Pinpoint the cell where the given text exists, returning its [X, Y] midpoint coordinate. 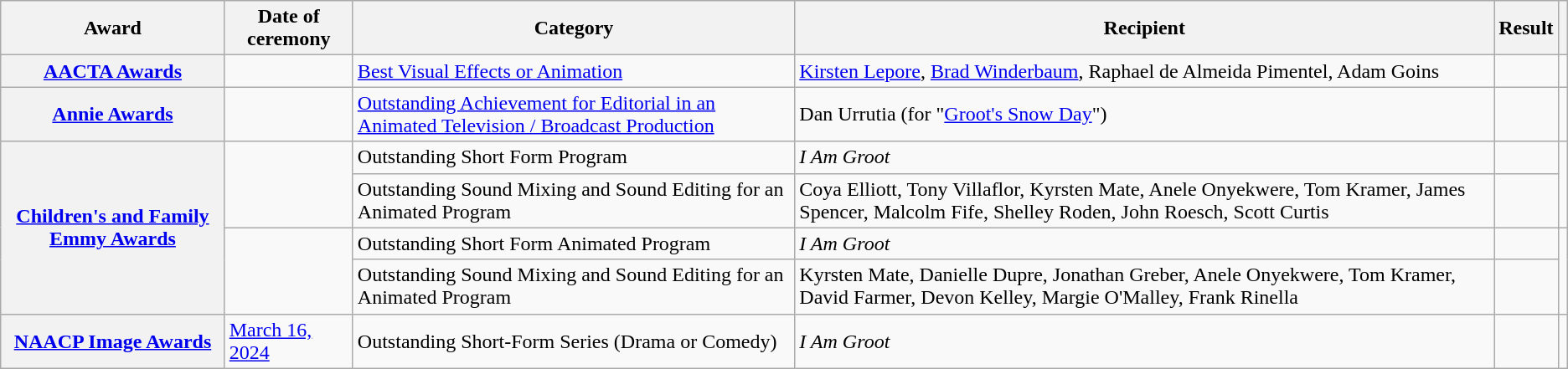
Award [112, 28]
Recipient [1144, 28]
Outstanding Short-Form Series (Drama or Comedy) [573, 341]
Coya Elliott, Tony Villaflor, Kyrsten Mate, Anele Onyekwere, Tom Kramer, James Spencer, Malcolm Fife, Shelley Roden, John Roesch, Scott Curtis [1144, 201]
AACTA Awards [112, 71]
NAACP Image Awards [112, 341]
Outstanding Short Form Program [573, 157]
Children's and Family Emmy Awards [112, 228]
Category [573, 28]
Kyrsten Mate, Danielle Dupre, Jonathan Greber, Anele Onyekwere, Tom Kramer, David Farmer, Devon Kelley, Margie O'Malley, Frank Rinella [1144, 286]
Kirsten Lepore, Brad Winderbaum, Raphael de Almeida Pimentel, Adam Goins [1144, 71]
Date of ceremony [288, 28]
Best Visual Effects or Animation [573, 71]
March 16, 2024 [288, 341]
Dan Urrutia (for "Groot's Snow Day") [1144, 114]
Result [1526, 28]
Annie Awards [112, 114]
Outstanding Achievement for Editorial in an Animated Television / Broadcast Production [573, 114]
Outstanding Short Form Animated Program [573, 243]
